Locate the cell with the specified text and output its (X, Y) center coordinate. 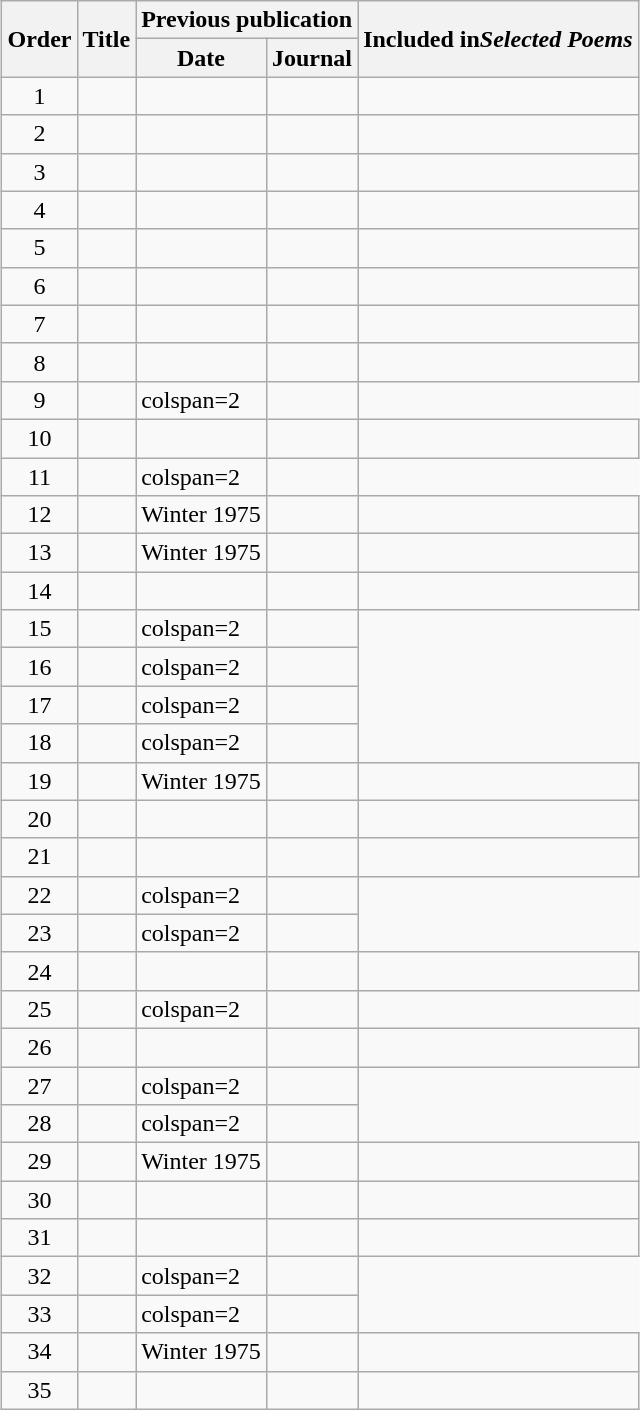
4 (40, 210)
2 (40, 134)
Order (40, 39)
13 (40, 553)
24 (40, 971)
12 (40, 515)
22 (40, 895)
15 (40, 629)
26 (40, 1047)
27 (40, 1085)
10 (40, 438)
8 (40, 362)
32 (40, 1276)
11 (40, 477)
Date (202, 58)
29 (40, 1162)
Journal (312, 58)
16 (40, 667)
6 (40, 286)
30 (40, 1200)
17 (40, 705)
20 (40, 819)
3 (40, 172)
35 (40, 1390)
1 (40, 96)
31 (40, 1238)
14 (40, 591)
5 (40, 248)
34 (40, 1352)
Included inSelected Poems (498, 39)
28 (40, 1124)
25 (40, 1009)
21 (40, 857)
Title (106, 39)
7 (40, 324)
19 (40, 781)
23 (40, 933)
9 (40, 400)
Previous publication (247, 20)
33 (40, 1314)
18 (40, 743)
